Pinpoint the cell where the given text exists, returning its (X, Y) midpoint coordinate. 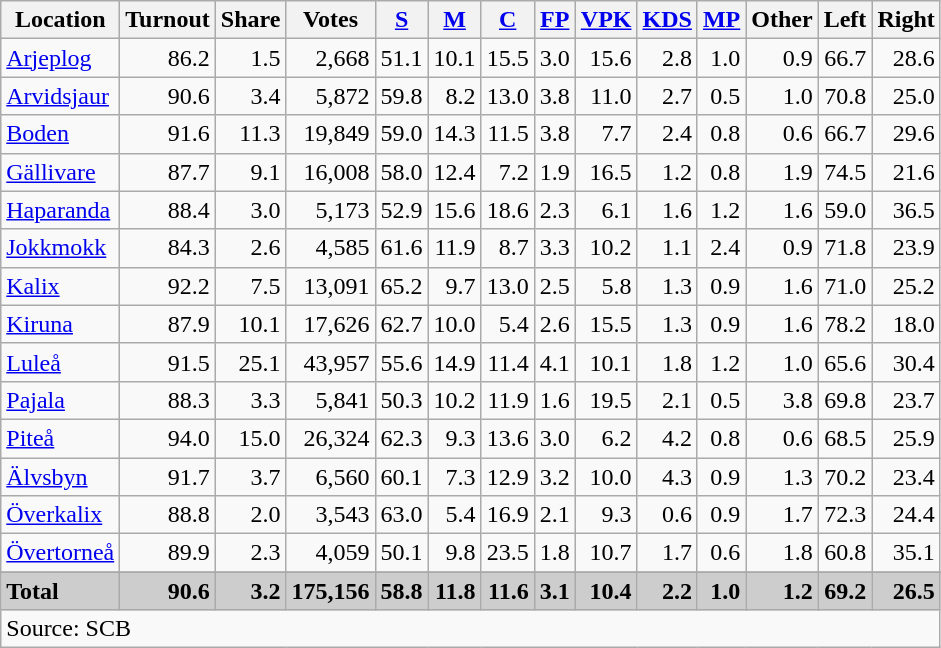
60.1 (402, 477)
72.3 (845, 515)
58.8 (402, 591)
52.9 (402, 210)
78.2 (845, 324)
59.8 (402, 96)
5,872 (330, 96)
23.4 (906, 477)
26.5 (906, 591)
Source: SCB (471, 629)
13.6 (508, 438)
24.4 (906, 515)
25.2 (906, 286)
2.5 (554, 286)
10.7 (606, 553)
KDS (667, 20)
87.9 (168, 324)
13,091 (330, 286)
Arvidsjaur (60, 96)
50.1 (402, 553)
4,585 (330, 248)
51.1 (402, 58)
2.8 (667, 58)
88.8 (168, 515)
23.9 (906, 248)
3.4 (250, 96)
84.3 (168, 248)
71.0 (845, 286)
9.7 (454, 286)
55.6 (402, 362)
35.1 (906, 553)
4.2 (667, 438)
1.5 (250, 58)
Arjeplog (60, 58)
Other (782, 20)
12.4 (454, 172)
S (402, 20)
Boden (60, 134)
91.5 (168, 362)
92.2 (168, 286)
36.5 (906, 210)
16,008 (330, 172)
Location (60, 20)
6.1 (606, 210)
23.7 (906, 400)
21.6 (906, 172)
M (454, 20)
MP (721, 20)
Total (60, 591)
10.4 (606, 591)
4,059 (330, 553)
Share (250, 20)
2.0 (250, 515)
70.8 (845, 96)
2.2 (667, 591)
69.8 (845, 400)
18.0 (906, 324)
65.2 (402, 286)
VPK (606, 20)
11.4 (508, 362)
26,324 (330, 438)
Älvsbyn (60, 477)
19,849 (330, 134)
11.5 (508, 134)
3,543 (330, 515)
11.0 (606, 96)
2,668 (330, 58)
3.1 (554, 591)
71.8 (845, 248)
18.6 (508, 210)
5,841 (330, 400)
4.3 (667, 477)
14.3 (454, 134)
16.5 (606, 172)
Kalix (60, 286)
6.2 (606, 438)
62.7 (402, 324)
11.8 (454, 591)
62.3 (402, 438)
Haparanda (60, 210)
12.9 (508, 477)
Gällivare (60, 172)
25.0 (906, 96)
Votes (330, 20)
61.6 (402, 248)
2.7 (667, 96)
89.9 (168, 553)
70.2 (845, 477)
Right (906, 20)
Turnout (168, 20)
7.5 (250, 286)
68.5 (845, 438)
Övertorneå (60, 553)
C (508, 20)
Överkalix (60, 515)
23.5 (508, 553)
88.3 (168, 400)
58.0 (402, 172)
25.1 (250, 362)
7.2 (508, 172)
65.6 (845, 362)
91.7 (168, 477)
28.6 (906, 58)
9.8 (454, 553)
8.7 (508, 248)
87.7 (168, 172)
11.3 (250, 134)
86.2 (168, 58)
Pajala (60, 400)
29.6 (906, 134)
16.9 (508, 515)
88.4 (168, 210)
3.7 (250, 477)
94.0 (168, 438)
63.0 (402, 515)
Luleå (60, 362)
17,626 (330, 324)
14.9 (454, 362)
60.8 (845, 553)
50.3 (402, 400)
Piteå (60, 438)
7.7 (606, 134)
9.1 (250, 172)
15.0 (250, 438)
7.3 (454, 477)
5,173 (330, 210)
74.5 (845, 172)
30.4 (906, 362)
6,560 (330, 477)
175,156 (330, 591)
1.1 (667, 248)
91.6 (168, 134)
FP (554, 20)
Left (845, 20)
19.5 (606, 400)
4.1 (554, 362)
Jokkmokk (60, 248)
69.2 (845, 591)
5.8 (606, 286)
25.9 (906, 438)
8.2 (454, 96)
43,957 (330, 362)
11.6 (508, 591)
Kiruna (60, 324)
